From the cell containing the given text, extract its center point as (X, Y) coordinate. 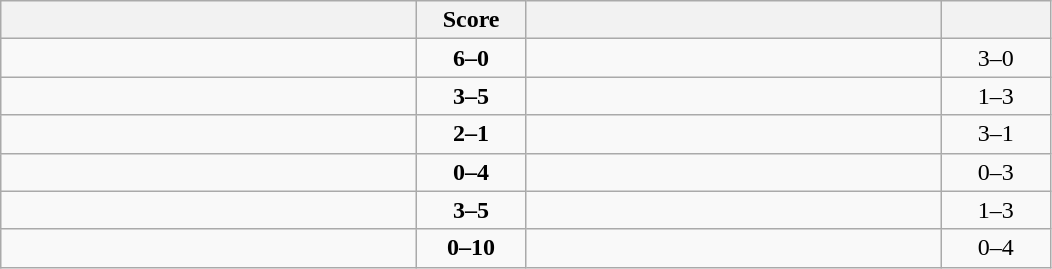
2–1 (472, 134)
0–10 (472, 248)
3–1 (996, 134)
Score (472, 20)
3–0 (996, 58)
0–3 (996, 172)
6–0 (472, 58)
